Extract the (x, y) coordinate from the center of the cell holding the provided text.  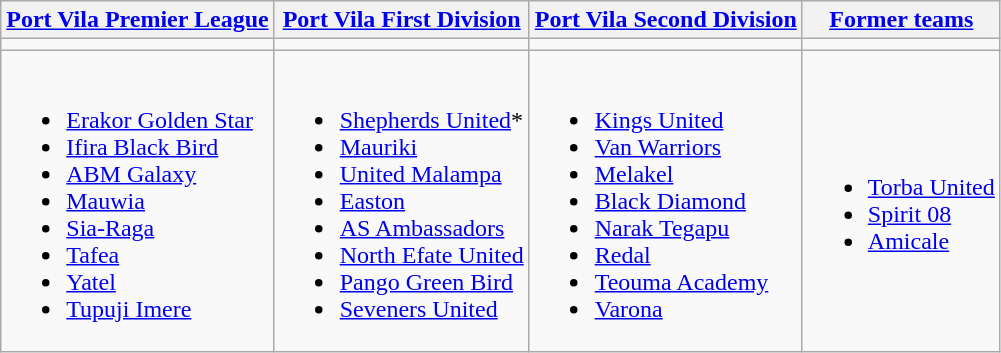
Port Vila Second Division (666, 20)
Erakor Golden StarIfira Black BirdABM GalaxyMauwiaSia-RagaTafeaYatelTupuji Imere (138, 201)
Torba UnitedSpirit 08Amicale (901, 201)
Port Vila First Division (402, 20)
Shepherds United*MaurikiUnited MalampaEastonAS AmbassadorsNorth Efate UnitedPango Green BirdSeveners United (402, 201)
Former teams (901, 20)
Port Vila Premier League (138, 20)
Kings UnitedVan WarriorsMelakelBlack DiamondNarak TegapuRedalTeouma AcademyVarona (666, 201)
